From the cell containing the given text, extract its center point as [X, Y] coordinate. 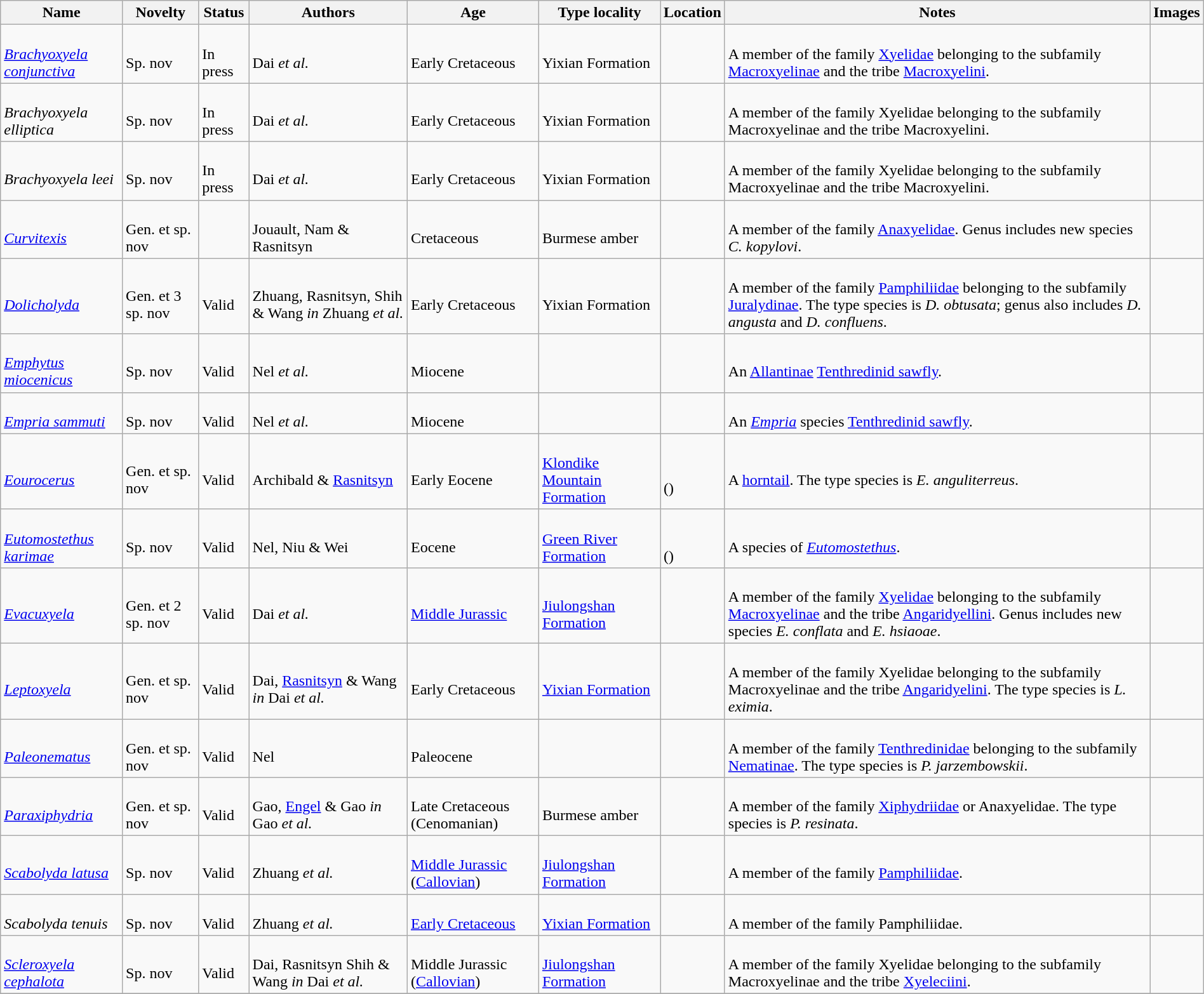
A member of the family Xyelidae belonging to the subfamily Macroxyelinae and the tribe Angaridyelini. The type species is L. eximia. [937, 680]
Gen. et 2 sp. nov [161, 606]
Scleroxyela cephalota [62, 965]
Jouault, Nam & Rasnitsyn [328, 229]
A horntail. The type species is E. anguliterreus. [937, 471]
Curvitexis [62, 229]
An Empria species Tenthredinid sawfly. [937, 413]
Early Eocene [472, 471]
Eocene [472, 538]
Cretaceous [472, 229]
Name [62, 13]
Authors [328, 13]
Paleonematus [62, 748]
Scabolyda tenuis [62, 915]
Green River Formation [599, 538]
Leptoxyela [62, 680]
Klondike Mountain Formation [599, 471]
Images [1177, 13]
Brachyoxyela conjunctiva [62, 54]
Nel, Niu & Wei [328, 538]
Brachyoxyela elliptica [62, 112]
Late Cretaceous (Cenomanian) [472, 807]
Empria sammuti [62, 413]
Dai, Rasnitsyn & Wang in Dai et al. [328, 680]
Notes [937, 13]
Emphytus miocenicus [62, 363]
Nel [328, 748]
Evacuxyela [62, 606]
Eutomostethus karimae [62, 538]
Zhuang, Rasnitsyn, Shih & Wang in Zhuang et al. [328, 296]
An Allantinae Tenthredinid sawfly. [937, 363]
Middle Jurassic [472, 606]
Brachyoxyela leei [62, 171]
Age [472, 13]
Gao, Engel & Gao in Gao et al. [328, 807]
A member of the family Anaxyelidae. Genus includes new species C. kopylovi. [937, 229]
Paleocene [472, 748]
A member of the family Xyelidae belonging to the subfamily Macroxyelinae and the tribe Xyeleciini. [937, 965]
Gen. et 3 sp. nov [161, 296]
A species of Eutomostethus. [937, 538]
Novelty [161, 13]
Status [224, 13]
A member of the family Xiphydriidae or Anaxyelidae. The type species is P. resinata. [937, 807]
Location [693, 13]
Dolicholyda [62, 296]
Dai, Rasnitsyn Shih & Wang in Dai et al. [328, 965]
Eourocerus [62, 471]
Scabolyda latusa [62, 865]
Archibald & Rasnitsyn [328, 471]
Paraxiphydria [62, 807]
A member of the family Tenthredinidae belonging to the subfamily Nematinae. The type species is P. jarzembowskii. [937, 748]
Type locality [599, 13]
